Find where the given text appears and provide that cell's center as [x, y] coordinate. 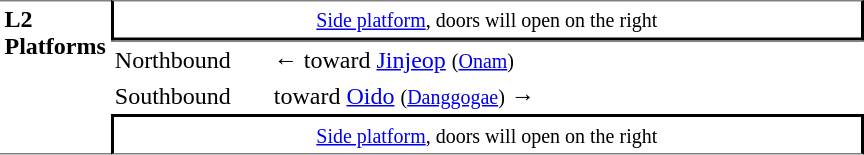
L2Platforms [55, 77]
Northbound [190, 59]
toward Oido (Danggogae) → [566, 96]
Southbound [190, 96]
← toward Jinjeop (Onam) [566, 59]
